Search for the cell housing the specified text and yield its [x, y] center coordinate. 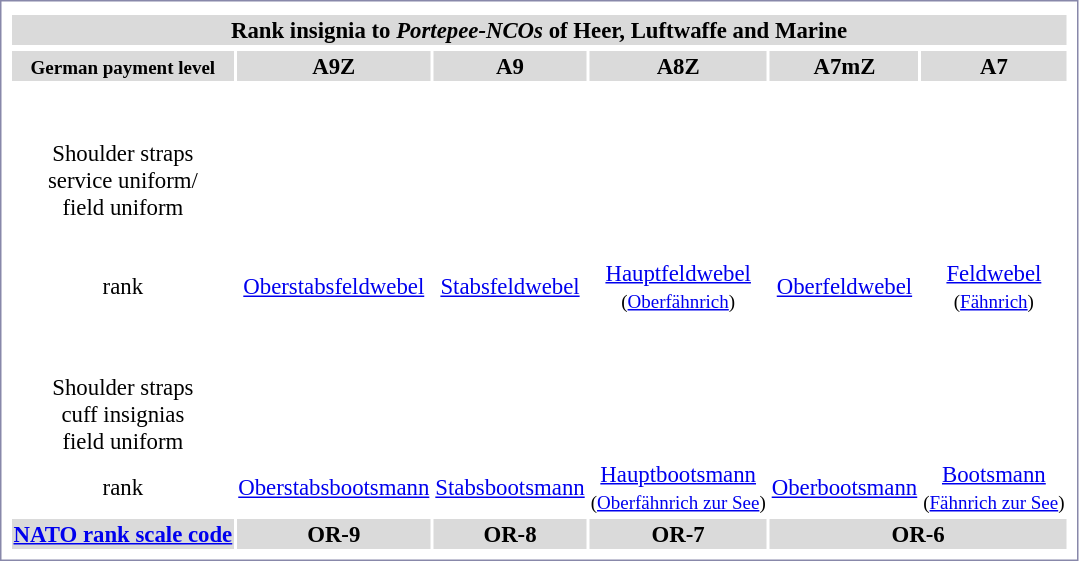
Rank insignia to Portepee-NCOs of Heer, Luftwaffe and Marine [539, 30]
A7mZ [844, 66]
A9 [510, 66]
OR-7 [678, 534]
Hauptbootsmann(Oberfähnrich zur See) [678, 488]
Oberstabsbootsmann [334, 488]
Bootsmann(Fähnrich zur See) [994, 488]
Oberstabsfeldwebel [334, 286]
Oberfeldwebel [844, 286]
Hauptfeldwebel(Oberfähnrich) [678, 286]
Shoulder strapsservice uniform/field uniform [123, 153]
OR-9 [334, 534]
NATO rank scale code [123, 534]
OR-6 [918, 534]
Shoulder strapscuff insigniasfield uniform [123, 387]
Oberbootsmann [844, 488]
A8Z [678, 66]
A7 [994, 66]
German payment level [123, 66]
Stabsfeldwebel [510, 286]
Stabsbootsmann [510, 488]
A9Z [334, 66]
OR-8 [510, 534]
Feldwebel(Fähnrich) [994, 286]
